Pinpoint the cell where the given text exists, returning its [x, y] midpoint coordinate. 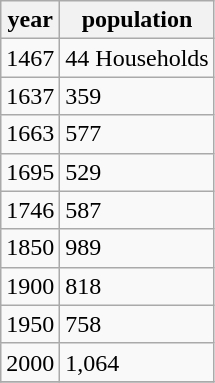
1467 [30, 58]
587 [137, 210]
1,064 [137, 362]
1695 [30, 172]
1900 [30, 286]
1950 [30, 324]
577 [137, 134]
359 [137, 96]
758 [137, 324]
year [30, 20]
1850 [30, 248]
2000 [30, 362]
529 [137, 172]
1746 [30, 210]
989 [137, 248]
1637 [30, 96]
44 Households [137, 58]
818 [137, 286]
population [137, 20]
1663 [30, 134]
